From the cell containing the given text, extract its center point as (x, y) coordinate. 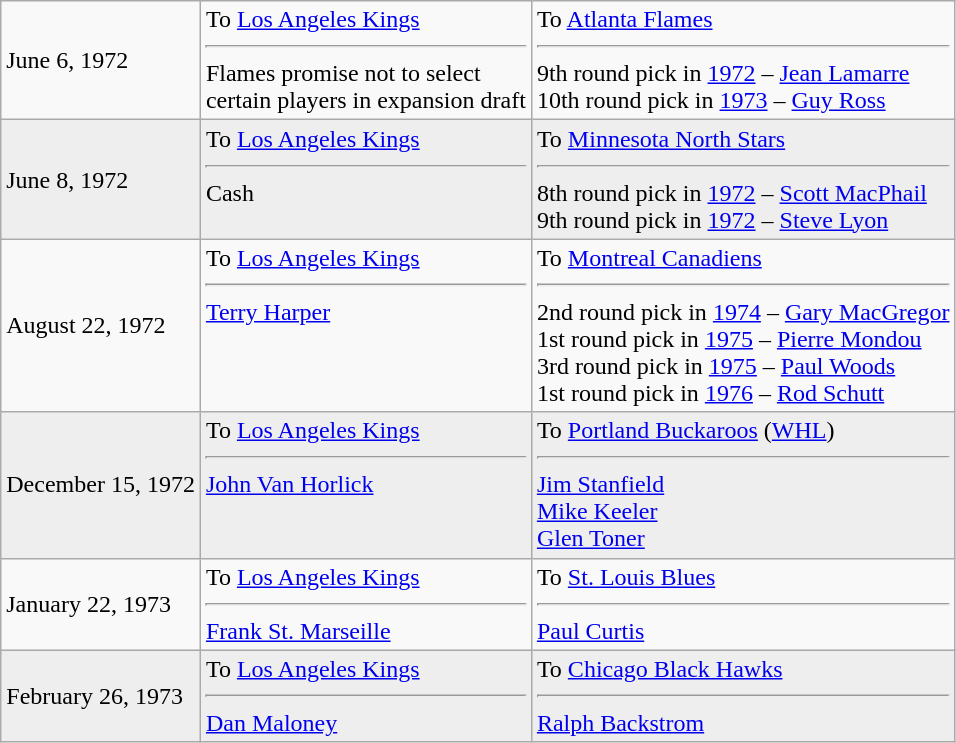
To Portland Buckaroos (WHL)Jim Stanfield Mike Keeler Glen Toner (743, 485)
To Los Angeles KingsFlames promise not to select certain players in expansion draft (366, 60)
To Los Angeles KingsCash (366, 180)
To Atlanta Flames9th round pick in 1972 – Jean Lamarre 10th round pick in 1973 – Guy Ross (743, 60)
To Minnesota North Stars8th round pick in 1972 – Scott MacPhail 9th round pick in 1972 – Steve Lyon (743, 180)
December 15, 1972 (101, 485)
To Los Angeles KingsJohn Van Horlick (366, 485)
June 8, 1972 (101, 180)
February 26, 1973 (101, 696)
To Los Angeles KingsDan Maloney (366, 696)
To Chicago Black HawksRalph Backstrom (743, 696)
June 6, 1972 (101, 60)
To St. Louis BluesPaul Curtis (743, 604)
August 22, 1972 (101, 326)
To Los Angeles KingsTerry Harper (366, 326)
To Los Angeles KingsFrank St. Marseille (366, 604)
January 22, 1973 (101, 604)
